From the cell containing the given text, extract its center point as (x, y) coordinate. 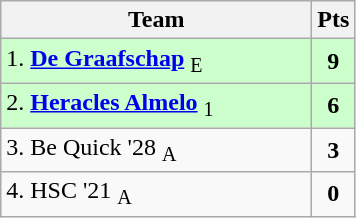
Team (156, 20)
9 (334, 61)
2. Heracles Almelo 1 (156, 105)
1. De Graafschap E (156, 61)
3 (334, 150)
4. HSC '21 A (156, 194)
Pts (334, 20)
0 (334, 194)
3. Be Quick '28 A (156, 150)
6 (334, 105)
